Extract the [x, y] coordinate from the center of the cell holding the provided text.  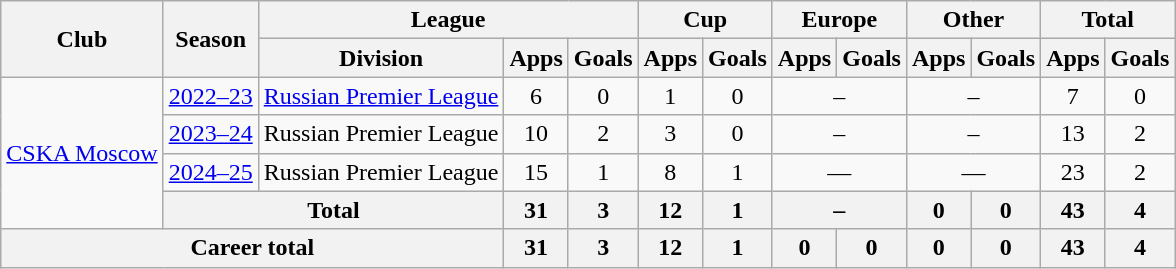
15 [536, 172]
8 [670, 172]
2022–23 [210, 96]
Season [210, 39]
Europe [839, 20]
7 [1073, 96]
2024–25 [210, 172]
2023–24 [210, 134]
Club [82, 39]
6 [536, 96]
23 [1073, 172]
Other [973, 20]
Cup [705, 20]
League [448, 20]
Career total [252, 248]
CSKA Moscow [82, 153]
Division [381, 58]
10 [536, 134]
13 [1073, 134]
